Detect which cell encompasses the target text, then output its (x, y) center coordinate. 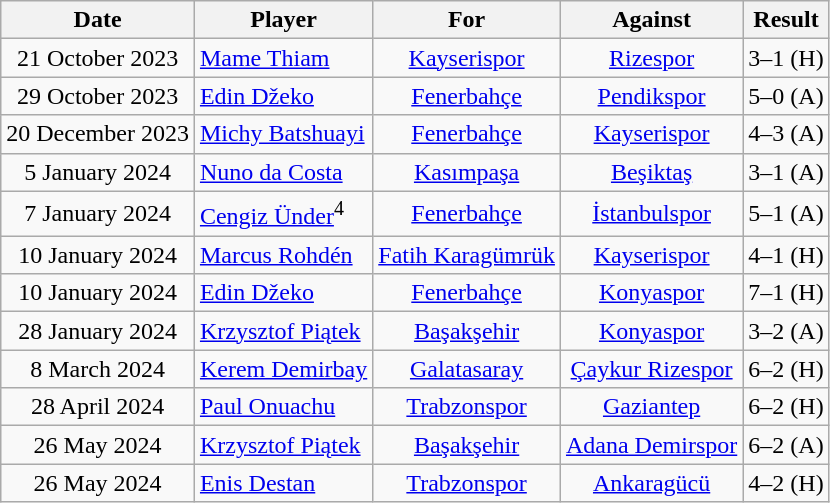
Player (283, 20)
Marcus Rohdén (283, 255)
3–1 (A) (786, 172)
28 January 2024 (98, 331)
4–1 (H) (786, 255)
5–1 (A) (786, 214)
Gaziantep (651, 407)
Galatasaray (467, 369)
3–2 (A) (786, 331)
Beşiktaş (651, 172)
Nuno da Costa (283, 172)
29 October 2023 (98, 96)
7–1 (H) (786, 293)
5 January 2024 (98, 172)
Date (98, 20)
Kerem Demirbay (283, 369)
21 October 2023 (98, 58)
5–0 (A) (786, 96)
7 January 2024 (98, 214)
Mame Thiam (283, 58)
İstanbulspor (651, 214)
Kasımpaşa (467, 172)
Against (651, 20)
Adana Demirspor (651, 445)
6–2 (A) (786, 445)
20 December 2023 (98, 134)
3–1 (H) (786, 58)
Rizespor (651, 58)
28 April 2024 (98, 407)
Paul Onuachu (283, 407)
8 March 2024 (98, 369)
Enis Destan (283, 483)
Cengiz Ünder4 (283, 214)
Çaykur Rizespor (651, 369)
Result (786, 20)
Pendikspor (651, 96)
For (467, 20)
Ankaragücü (651, 483)
4–3 (A) (786, 134)
4–2 (H) (786, 483)
Michy Batshuayi (283, 134)
Fatih Karagümrük (467, 255)
